Output the (x, y) coordinate of the center of the cell containing the given text.  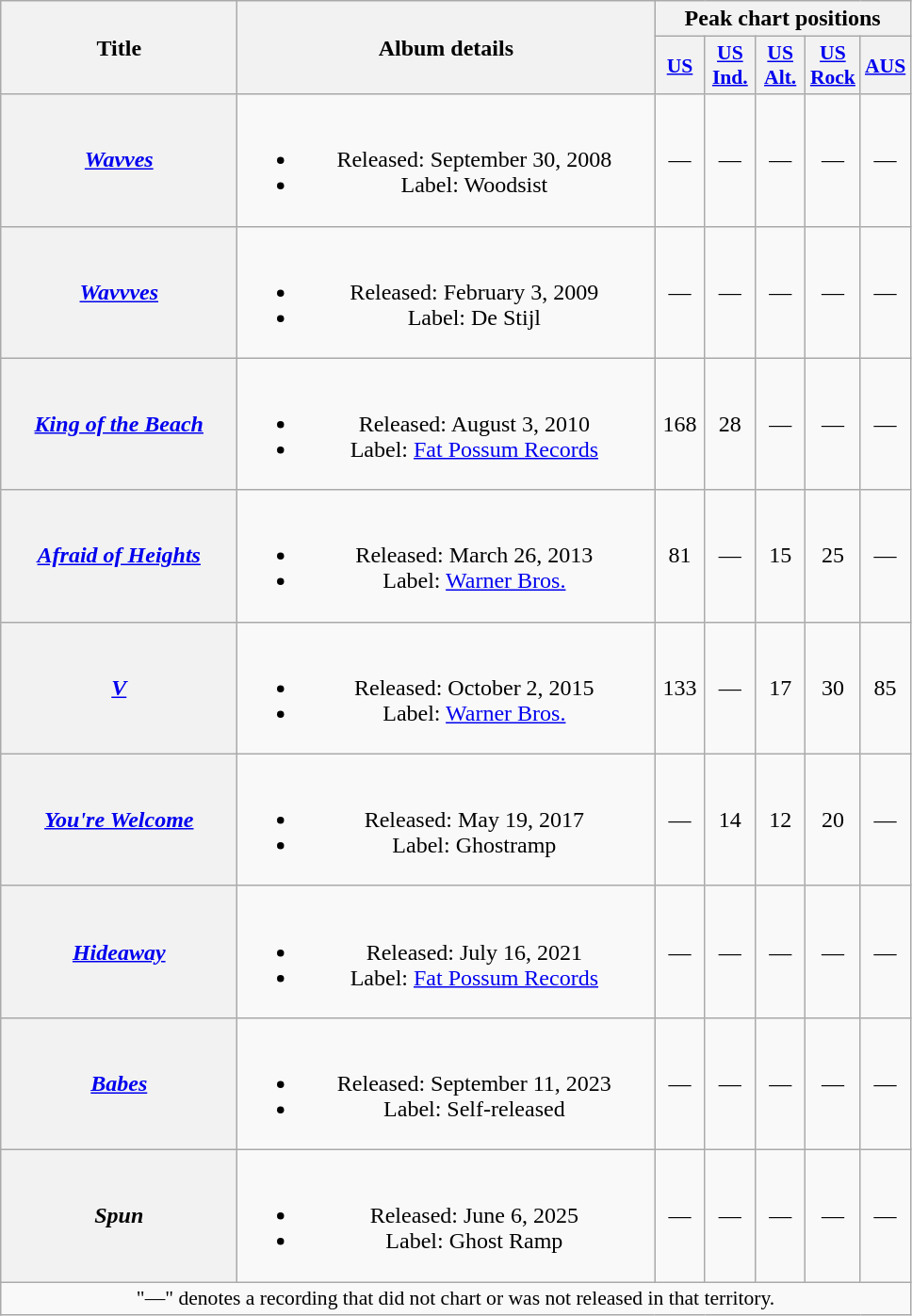
Released: September 11, 2023Label: Self-released (447, 1083)
King of the Beach (119, 424)
25 (833, 556)
Released: March 26, 2013Label: Warner Bros. (447, 556)
Wavves (119, 160)
Afraid of Heights (119, 556)
Released: October 2, 2015Label: Warner Bros. (447, 688)
30 (833, 688)
AUS (886, 66)
81 (680, 556)
14 (729, 820)
168 (680, 424)
US Alt. (780, 66)
28 (729, 424)
133 (680, 688)
20 (833, 820)
Title (119, 47)
You're Welcome (119, 820)
Released: August 3, 2010Label: Fat Possum Records (447, 424)
"—" denotes a recording that did not chart or was not released in that territory. (456, 1298)
Hideaway (119, 951)
Released: July 16, 2021Label: Fat Possum Records (447, 951)
Released: September 30, 2008Label: Woodsist (447, 160)
85 (886, 688)
US Rock (833, 66)
Wavvves (119, 292)
Released: May 19, 2017Label: Ghostramp (447, 820)
Released: June 6, 2025Label: Ghost Ramp (447, 1215)
12 (780, 820)
Album details (447, 47)
15 (780, 556)
Babes (119, 1083)
17 (780, 688)
Peak chart positions (782, 19)
US (680, 66)
Released: February 3, 2009Label: De Stijl (447, 292)
US Ind. (729, 66)
Spun (119, 1215)
V (119, 688)
